Provide the (x, y) coordinate of the cell's center where the given text is located.  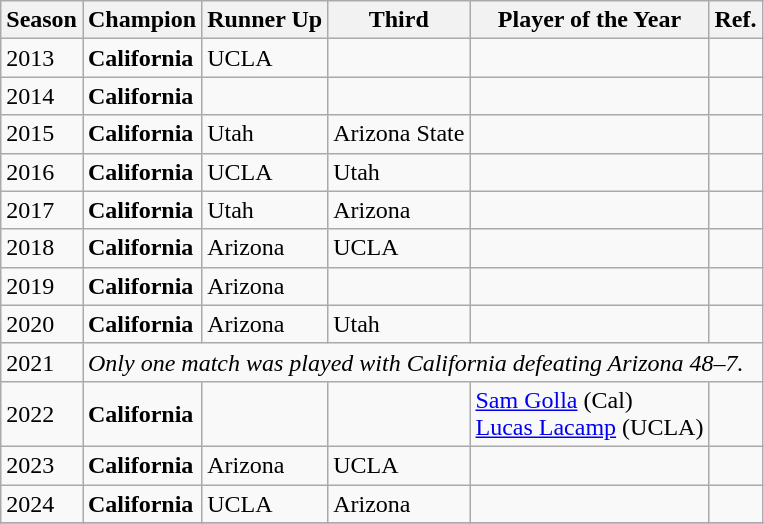
2016 (42, 172)
2024 (42, 503)
Third (399, 20)
Sam Golla (Cal) Lucas Lacamp (UCLA) (590, 414)
2022 (42, 414)
Runner Up (265, 20)
2019 (42, 286)
2021 (42, 362)
Only one match was played with California defeating Arizona 48–7. (422, 362)
Season (42, 20)
2018 (42, 248)
2013 (42, 58)
2014 (42, 96)
Player of the Year (590, 20)
2020 (42, 324)
Champion (142, 20)
Ref. (736, 20)
2017 (42, 210)
2015 (42, 134)
Arizona State (399, 134)
2023 (42, 465)
